Identify which cell holds the provided text, then report its [X, Y] central coordinate. 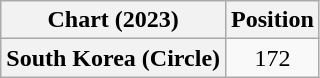
Position [273, 20]
172 [273, 58]
Chart (2023) [114, 20]
South Korea (Circle) [114, 58]
